Search for the cell housing the specified text and yield its (X, Y) center coordinate. 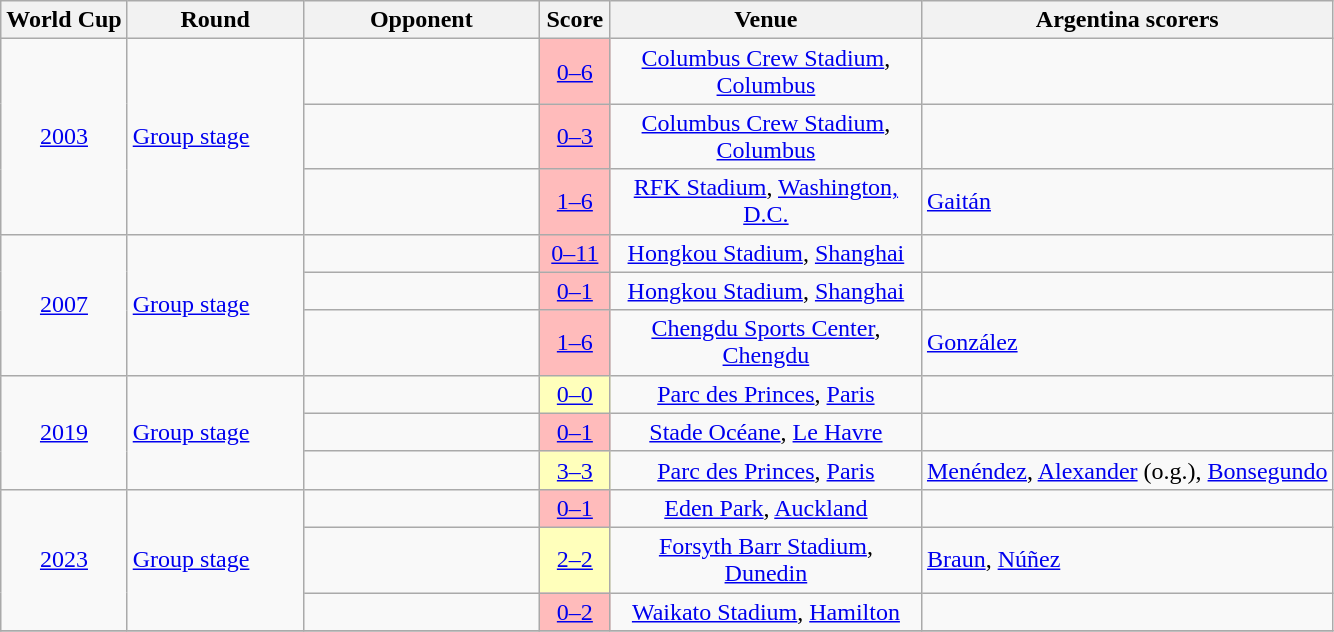
Eden Park, Auckland (766, 508)
2007 (64, 304)
González (1127, 342)
0–2 (574, 611)
RFK Stadium, Washington, D.C. (766, 202)
Waikato Stadium, Hamilton (766, 611)
Argentina scorers (1127, 20)
Round (215, 20)
Stade Océane, Le Havre (766, 432)
Menéndez, Alexander (o.g.), Bonsegundo (1127, 470)
2023 (64, 560)
0–0 (574, 394)
2003 (64, 136)
3–3 (574, 470)
0–6 (574, 72)
0–11 (574, 253)
Venue (766, 20)
2–2 (574, 560)
Opponent (421, 20)
Forsyth Barr Stadium, Dunedin (766, 560)
Braun, Núñez (1127, 560)
Chengdu Sports Center, Chengdu (766, 342)
2019 (64, 432)
World Cup (64, 20)
0–3 (574, 136)
Score (574, 20)
Gaitán (1127, 202)
